Output the (X, Y) coordinate of the center of the cell containing the given text.  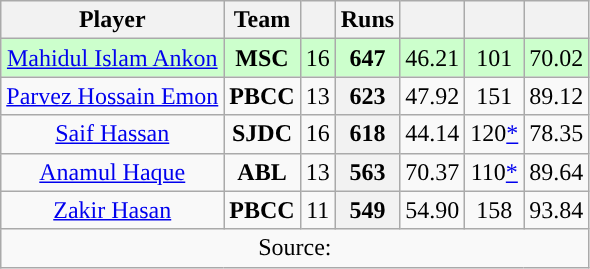
563 (367, 172)
Runs (367, 20)
623 (367, 96)
Team (262, 20)
Mahidul Islam Ankon (112, 58)
ABL (262, 172)
110* (494, 172)
89.64 (556, 172)
SJDC (262, 134)
Source: (295, 248)
93.84 (556, 210)
78.35 (556, 134)
120* (494, 134)
54.90 (432, 210)
Zakir Hasan (112, 210)
549 (367, 210)
47.92 (432, 96)
89.12 (556, 96)
151 (494, 96)
70.37 (432, 172)
101 (494, 58)
11 (318, 210)
Saif Hassan (112, 134)
Player (112, 20)
Anamul Haque (112, 172)
Parvez Hossain Emon (112, 96)
44.14 (432, 134)
647 (367, 58)
46.21 (432, 58)
70.02 (556, 58)
618 (367, 134)
158 (494, 210)
MSC (262, 58)
